Search for the cell housing the specified text and yield its (X, Y) center coordinate. 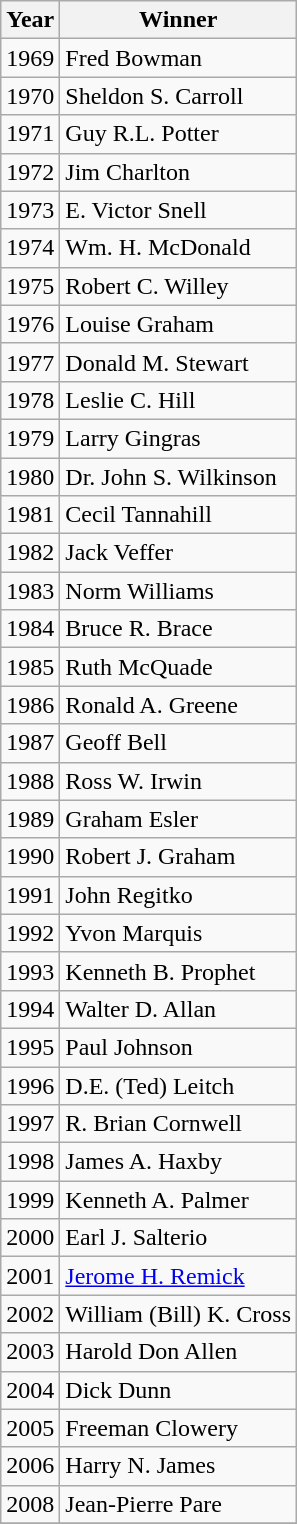
Robert J. Graham (178, 857)
D.E. (Ted) Leitch (178, 1085)
1977 (30, 362)
1975 (30, 286)
1983 (30, 591)
Norm Williams (178, 591)
Guy R.L. Potter (178, 134)
1991 (30, 895)
Jim Charlton (178, 172)
2008 (30, 1504)
1995 (30, 1047)
1979 (30, 438)
Jean-Pierre Pare (178, 1504)
1978 (30, 400)
1994 (30, 1009)
Earl J. Salterio (178, 1238)
1981 (30, 515)
Harold Don Allen (178, 1352)
1985 (30, 667)
1972 (30, 172)
Harry N. James (178, 1466)
1996 (30, 1085)
1986 (30, 705)
Bruce R. Brace (178, 629)
Wm. H. McDonald (178, 248)
1987 (30, 743)
Ronald A. Greene (178, 705)
1988 (30, 781)
Leslie C. Hill (178, 400)
Winner (178, 20)
Walter D. Allan (178, 1009)
John Regitko (178, 895)
2003 (30, 1352)
1973 (30, 210)
2006 (30, 1466)
1992 (30, 933)
1993 (30, 971)
Dick Dunn (178, 1390)
1999 (30, 1200)
1970 (30, 96)
1971 (30, 134)
Larry Gingras (178, 438)
Dr. John S. Wilkinson (178, 477)
William (Bill) K. Cross (178, 1314)
2001 (30, 1276)
R. Brian Cornwell (178, 1124)
Fred Bowman (178, 58)
2005 (30, 1428)
Sheldon S. Carroll (178, 96)
1997 (30, 1124)
2004 (30, 1390)
1969 (30, 58)
Year (30, 20)
Louise Graham (178, 324)
Kenneth B. Prophet (178, 971)
Ross W. Irwin (178, 781)
E. Victor Snell (178, 210)
Ruth McQuade (178, 667)
Jerome H. Remick (178, 1276)
Kenneth A. Palmer (178, 1200)
1974 (30, 248)
Geoff Bell (178, 743)
Yvon Marquis (178, 933)
Robert C. Willey (178, 286)
1982 (30, 553)
Cecil Tannahill (178, 515)
James A. Haxby (178, 1162)
1998 (30, 1162)
Jack Veffer (178, 553)
2002 (30, 1314)
2000 (30, 1238)
Donald M. Stewart (178, 362)
1976 (30, 324)
Paul Johnson (178, 1047)
Graham Esler (178, 819)
1980 (30, 477)
1984 (30, 629)
1990 (30, 857)
Freeman Clowery (178, 1428)
1989 (30, 819)
